Identify which cell holds the provided text, then report its [x, y] central coordinate. 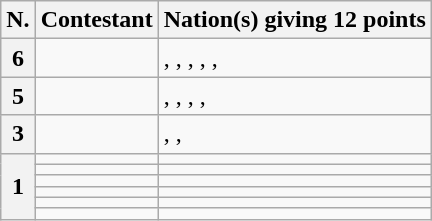
Contestant [96, 20]
, , , , , [294, 58]
N. [18, 20]
6 [18, 58]
, , , , [294, 96]
Nation(s) giving 12 points [294, 20]
5 [18, 96]
3 [18, 134]
1 [18, 186]
, , [294, 134]
